Provide the (X, Y) coordinate of the cell's center where the given text is located.  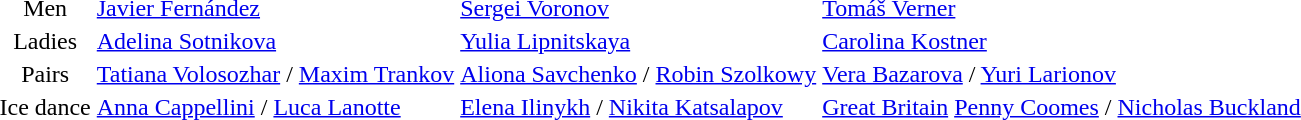
Yulia Lipnitskaya (638, 41)
Aliona Savchenko / Robin Szolkowy (638, 74)
Tatiana Volosozhar / Maxim Trankov (275, 74)
Adelina Sotnikova (275, 41)
